Identify which cell holds the provided text, then report its (x, y) central coordinate. 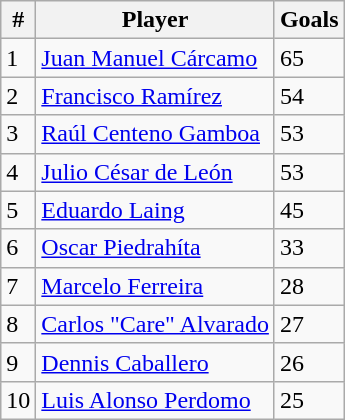
9 (18, 362)
33 (309, 248)
25 (309, 400)
10 (18, 400)
3 (18, 134)
45 (309, 210)
Julio César de León (156, 172)
1 (18, 58)
28 (309, 286)
Goals (309, 20)
Luis Alonso Perdomo (156, 400)
Eduardo Laing (156, 210)
6 (18, 248)
4 (18, 172)
Player (156, 20)
5 (18, 210)
Carlos "Care" Alvarado (156, 324)
Raúl Centeno Gamboa (156, 134)
2 (18, 96)
Juan Manuel Cárcamo (156, 58)
65 (309, 58)
Marcelo Ferreira (156, 286)
27 (309, 324)
7 (18, 286)
Oscar Piedrahíta (156, 248)
54 (309, 96)
# (18, 20)
8 (18, 324)
Francisco Ramírez (156, 96)
26 (309, 362)
Dennis Caballero (156, 362)
